Scan for the cell matching the given text and deliver its [X, Y] coordinate at center. 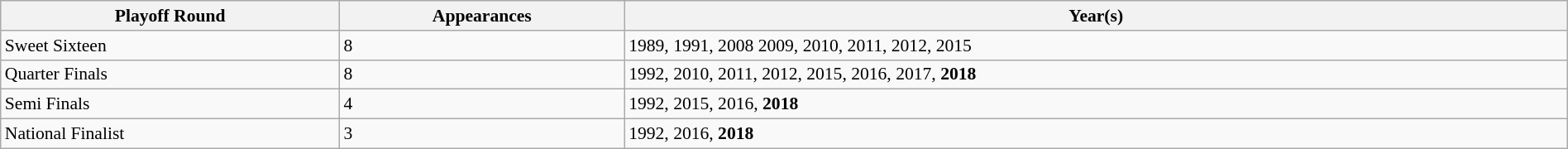
1992, 2010, 2011, 2012, 2015, 2016, 2017, 2018 [1096, 74]
Appearances [483, 16]
3 [483, 134]
Semi Finals [170, 104]
Sweet Sixteen [170, 46]
Quarter Finals [170, 74]
National Finalist [170, 134]
1989, 1991, 2008 2009, 2010, 2011, 2012, 2015 [1096, 46]
Year(s) [1096, 16]
4 [483, 104]
1992, 2015, 2016, 2018 [1096, 104]
1992, 2016, 2018 [1096, 134]
Playoff Round [170, 16]
